Provide the [x, y] coordinate of the cell's center where the given text is located.  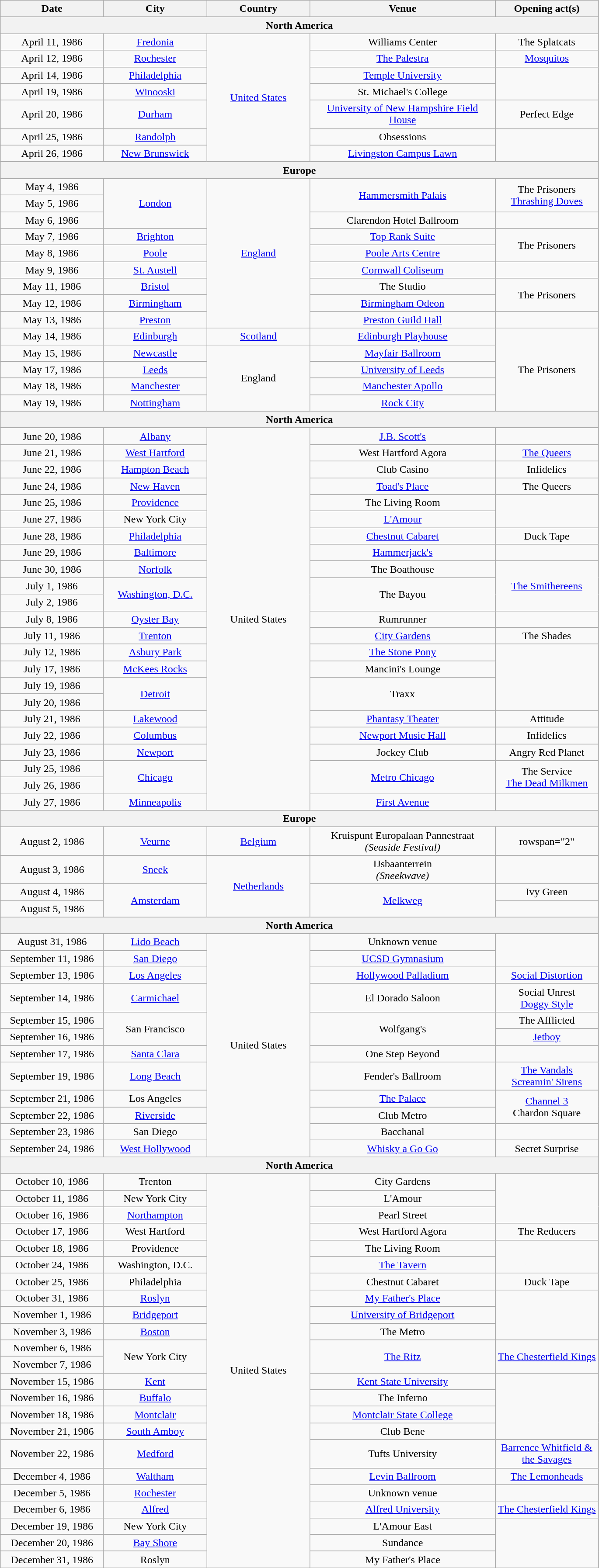
Bristol [155, 287]
May 6, 1986 [52, 220]
May 17, 1986 [52, 370]
May 12, 1986 [52, 303]
Minneapolis [155, 802]
June 30, 1986 [52, 569]
Melkweg [403, 900]
July 17, 1986 [52, 669]
Mayfair Ballroom [403, 353]
St. Austell [155, 270]
Tufts University [403, 1454]
Veurne [155, 841]
Levin Ballroom [403, 1476]
April 14, 1986 [52, 75]
June 25, 1986 [52, 503]
Scotland [258, 336]
October 25, 1986 [52, 1281]
Jetboy [547, 1037]
South Amboy [155, 1431]
Lido Beach [155, 942]
Bacchanal [403, 1132]
Williams Center [403, 42]
May 4, 1986 [52, 187]
Birmingham Odeon [403, 303]
June 29, 1986 [52, 553]
The PrisonersThrashing Doves [547, 195]
One Step Beyond [403, 1053]
November 6, 1986 [52, 1348]
Poole [155, 253]
Preston [155, 320]
Cornwall Coliseum [403, 270]
Club Casino [403, 469]
Sundance [403, 1543]
The ServiceThe Dead Milkmen [547, 777]
June 27, 1986 [52, 519]
Alfred University [403, 1509]
University of New Hampshire Field House [403, 114]
Wolfgang's [403, 1028]
Whisky a Go Go [403, 1149]
Albany [155, 436]
June 28, 1986 [52, 536]
Montclair [155, 1415]
September 11, 1986 [52, 959]
June 20, 1986 [52, 436]
London [155, 203]
August 5, 1986 [52, 909]
Baltimore [155, 553]
Northampton [155, 1215]
Hollywood Palladium [403, 975]
September 19, 1986 [52, 1076]
November 7, 1986 [52, 1365]
Secret Surprise [547, 1149]
Montclair State College [403, 1415]
May 5, 1986 [52, 203]
September 13, 1986 [52, 975]
November 18, 1986 [52, 1415]
Club Bene [403, 1431]
Obsessions [403, 137]
Sneek [155, 869]
September 22, 1986 [52, 1115]
Livingston Campus Lawn [403, 153]
Country [258, 9]
September 17, 1986 [52, 1053]
Social UnrestDoggy Style [547, 998]
Alfred [155, 1509]
Newport Music Hall [403, 735]
Boston [155, 1331]
Jockey Club [403, 752]
May 8, 1986 [52, 253]
July 26, 1986 [52, 786]
December 31, 1986 [52, 1559]
September 15, 1986 [52, 1020]
Birmingham [155, 303]
The VandalsScreamin' Sirens [547, 1076]
November 16, 1986 [52, 1398]
Carmichael [155, 998]
Channel 3Chardon Square [547, 1107]
The Boathouse [403, 569]
rowspan="2" [547, 841]
West Hollywood [155, 1149]
December 4, 1986 [52, 1476]
Traxx [403, 694]
McKees Rocks [155, 669]
New Haven [155, 486]
October 16, 1986 [52, 1215]
Kruispunt Europalaan Pannestraat(Seaside Festival) [403, 841]
July 27, 1986 [52, 802]
April 12, 1986 [52, 59]
Poole Arts Centre [403, 253]
Durham [155, 114]
Fender's Ballroom [403, 1076]
Asbury Park [155, 652]
May 18, 1986 [52, 386]
Edinburgh Playhouse [403, 336]
September 24, 1986 [52, 1149]
April 19, 1986 [52, 92]
The Metro [403, 1331]
Columbus [155, 735]
June 22, 1986 [52, 469]
J.B. Scott's [403, 436]
July 12, 1986 [52, 652]
October 18, 1986 [52, 1248]
The Tavern [403, 1265]
November 1, 1986 [52, 1315]
The Reducers [547, 1232]
Club Metro [403, 1115]
Long Beach [155, 1076]
Toad's Place [403, 486]
April 26, 1986 [52, 153]
September 21, 1986 [52, 1099]
October 31, 1986 [52, 1298]
Amsterdam [155, 900]
The Afflicted [547, 1020]
Brighton [155, 237]
December 19, 1986 [52, 1526]
Attitude [547, 719]
Norfolk [155, 569]
August 4, 1986 [52, 892]
Buffalo [155, 1398]
May 19, 1986 [52, 403]
Winooski [155, 92]
June 24, 1986 [52, 486]
The Studio [403, 287]
Rumrunner [403, 619]
Hammerjack's [403, 553]
Top Rank Suite [403, 237]
Detroit [155, 694]
Newcastle [155, 353]
July 23, 1986 [52, 752]
April 20, 1986 [52, 114]
Perfect Edge [547, 114]
The Lemonheads [547, 1476]
July 8, 1986 [52, 619]
El Dorado Saloon [403, 998]
September 16, 1986 [52, 1037]
July 21, 1986 [52, 719]
New Brunswick [155, 153]
Ivy Green [547, 892]
The Inferno [403, 1398]
St. Michael's College [403, 92]
Fredonia [155, 42]
July 22, 1986 [52, 735]
October 17, 1986 [52, 1232]
October 24, 1986 [52, 1265]
November 15, 1986 [52, 1381]
Angry Red Planet [547, 752]
December 20, 1986 [52, 1543]
July 25, 1986 [52, 769]
San Francisco [155, 1028]
September 23, 1986 [52, 1132]
November 22, 1986 [52, 1454]
August 31, 1986 [52, 942]
Bridgeport [155, 1315]
April 11, 1986 [52, 42]
August 3, 1986 [52, 869]
Barrence Whitfield & the Savages [547, 1454]
September 14, 1986 [52, 998]
November 21, 1986 [52, 1431]
July 11, 1986 [52, 636]
The Palace [403, 1099]
Chicago [155, 777]
Temple University [403, 75]
October 11, 1986 [52, 1198]
August 2, 1986 [52, 841]
Kent State University [403, 1381]
Belgium [258, 841]
The Shades [547, 636]
October 10, 1986 [52, 1182]
The Smithereens [547, 586]
Rock City [403, 403]
Randolph [155, 137]
The Ritz [403, 1357]
May 7, 1986 [52, 237]
May 9, 1986 [52, 270]
Waltham [155, 1476]
Phantasy Theater [403, 719]
Mancini's Lounge [403, 669]
University of Bridgeport [403, 1315]
December 6, 1986 [52, 1509]
Venue [403, 9]
Date [52, 9]
Clarendon Hotel Ballroom [403, 220]
May 14, 1986 [52, 336]
Manchester [155, 386]
Medford [155, 1454]
Opening act(s) [547, 9]
Metro Chicago [403, 777]
L'Amour East [403, 1526]
Santa Clara [155, 1053]
Hammersmith Palais [403, 195]
The Splatcats [547, 42]
University of Leeds [403, 370]
Edinburgh [155, 336]
July 19, 1986 [52, 685]
IJsbaanterrein(Sneekwave) [403, 869]
December 5, 1986 [52, 1493]
May 15, 1986 [52, 353]
The Stone Pony [403, 652]
Oyster Bay [155, 619]
Hampton Beach [155, 469]
July 20, 1986 [52, 702]
Netherlands [258, 886]
First Avenue [403, 802]
Leeds [155, 370]
Mosquitos [547, 59]
July 2, 1986 [52, 602]
Lakewood [155, 719]
Bay Shore [155, 1543]
Manchester Apollo [403, 386]
November 3, 1986 [52, 1331]
May 11, 1986 [52, 287]
UCSD Gymnasium [403, 959]
Pearl Street [403, 1215]
May 13, 1986 [52, 320]
The Bayou [403, 594]
Riverside [155, 1115]
City [155, 9]
Newport [155, 752]
Nottingham [155, 403]
June 21, 1986 [52, 453]
The Palestra [403, 59]
Social Distortion [547, 975]
April 25, 1986 [52, 137]
Kent [155, 1381]
July 1, 1986 [52, 586]
Preston Guild Hall [403, 320]
